Find where the given text appears and provide that cell's center as [X, Y] coordinate. 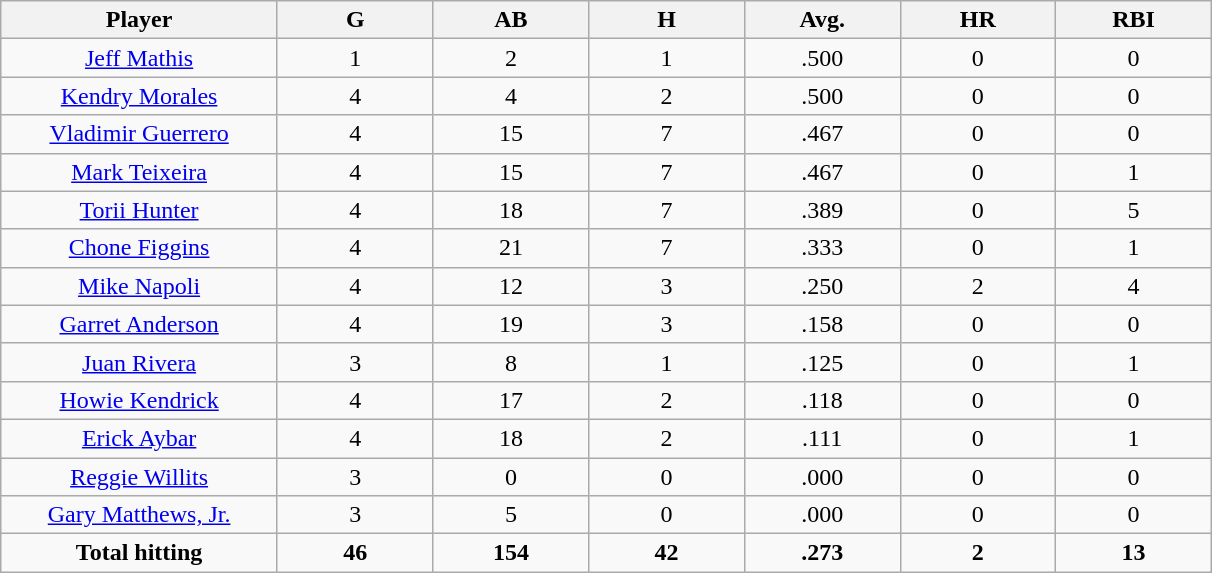
Juan Rivera [140, 362]
.333 [822, 248]
.118 [822, 400]
.273 [822, 553]
Player [140, 20]
154 [511, 553]
Jeff Mathis [140, 58]
.125 [822, 362]
21 [511, 248]
12 [511, 286]
Gary Matthews, Jr. [140, 515]
.111 [822, 438]
Torii Hunter [140, 210]
H [667, 20]
.389 [822, 210]
.250 [822, 286]
RBI [1134, 20]
Mark Teixeira [140, 172]
Howie Kendrick [140, 400]
G [355, 20]
17 [511, 400]
Avg. [822, 20]
8 [511, 362]
Kendry Morales [140, 96]
Mike Napoli [140, 286]
AB [511, 20]
HR [978, 20]
Garret Anderson [140, 324]
42 [667, 553]
Vladimir Guerrero [140, 134]
13 [1134, 553]
Chone Figgins [140, 248]
19 [511, 324]
Total hitting [140, 553]
Reggie Willits [140, 477]
Erick Aybar [140, 438]
46 [355, 553]
.158 [822, 324]
